For the text-containing cell, return its midpoint in (X, Y) coordinate format. 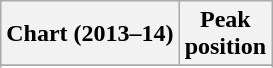
Chart (2013–14) (90, 34)
Peakposition (225, 34)
